Extract the (x, y) coordinate from the center of the cell holding the provided text.  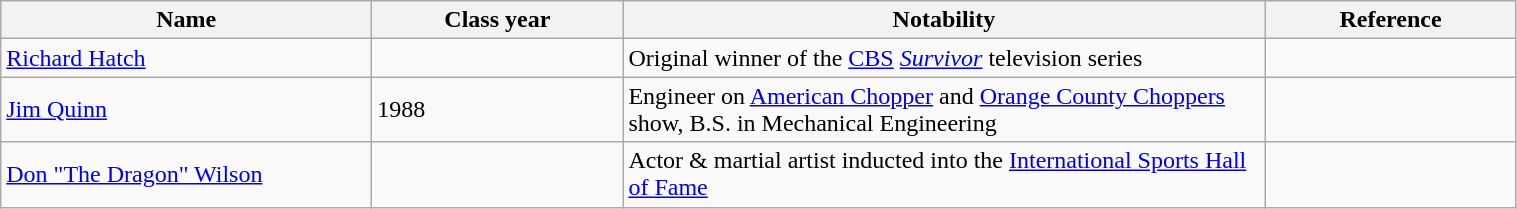
Original winner of the CBS Survivor television series (944, 58)
Don "The Dragon" Wilson (186, 174)
Richard Hatch (186, 58)
Name (186, 20)
Class year (498, 20)
Actor & martial artist inducted into the International Sports Hall of Fame (944, 174)
Engineer on American Chopper and Orange County Choppers show, B.S. in Mechanical Engineering (944, 110)
Reference (1390, 20)
1988 (498, 110)
Jim Quinn (186, 110)
Notability (944, 20)
